Determine the (x, y) coordinate at the center of the cell enclosing the given text.  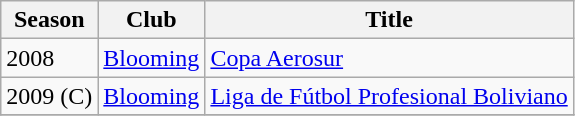
2008 (50, 58)
2009 (C) (50, 96)
Liga de Fútbol Profesional Boliviano (389, 96)
Title (389, 20)
Season (50, 20)
Club (152, 20)
Copa Aerosur (389, 58)
